Detect which cell encompasses the target text, then output its [X, Y] center coordinate. 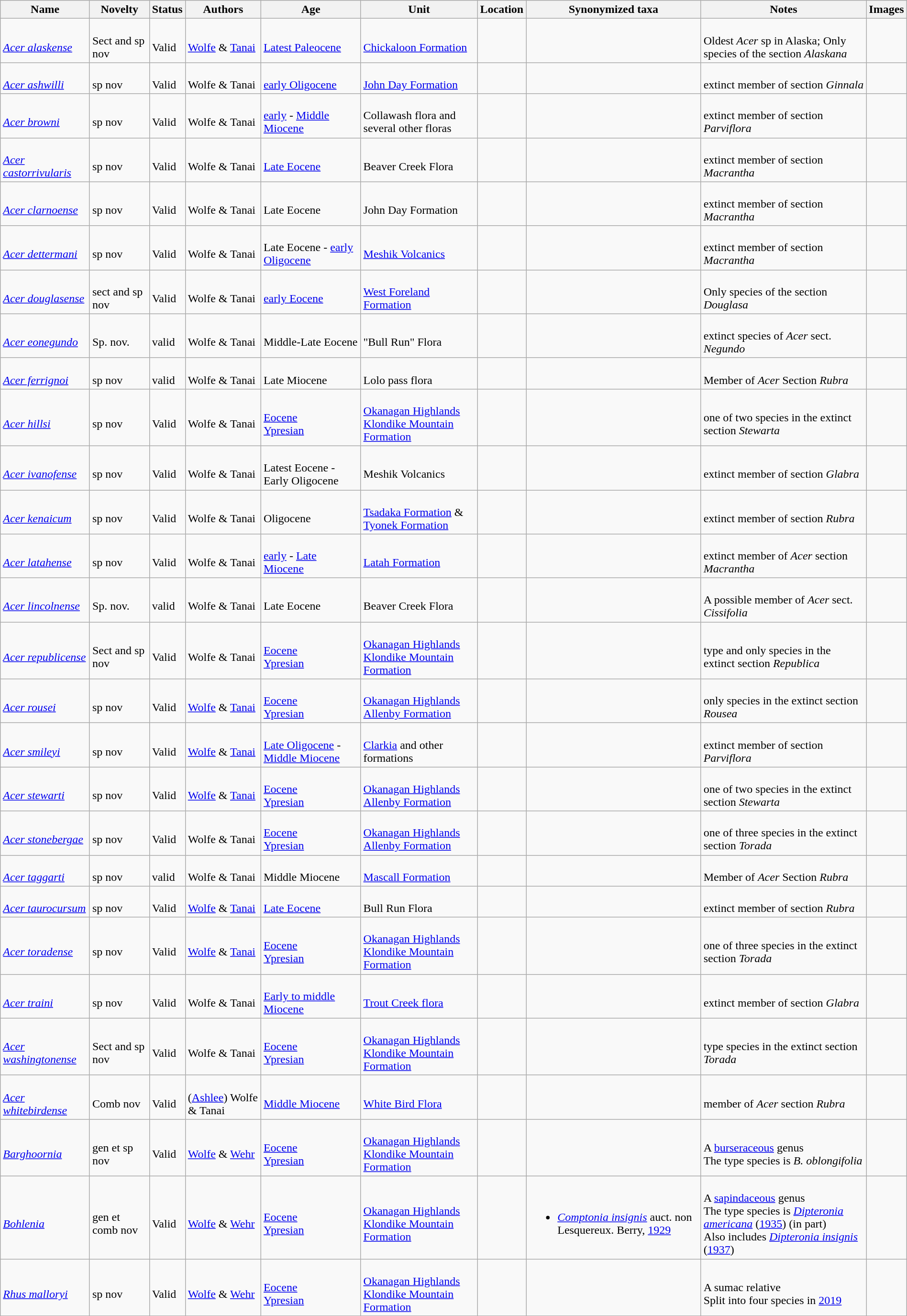
Oligocene [311, 512]
Rhus malloryi [45, 1287]
early - Late Miocene [311, 556]
(Ashlee) Wolfe & Tanai [223, 1097]
only species in the extinct section Rousea [784, 701]
Acer smileyi [45, 745]
Acer ashwilli [45, 78]
Acer whitebirdense [45, 1097]
Only species of the section Douglasa [784, 292]
member of Acer section Rubra [784, 1097]
A burseraceous genus The type species is B. oblongifolia [784, 1148]
Synonymized taxa [613, 10]
extinct member of Acer section Macrantha [784, 556]
extinct species of Acer sect. Negundo [784, 336]
Authors [223, 10]
Mascall Formation [419, 870]
A possible member of Acer sect. Cissifolia [784, 600]
Acer castorrivularis [45, 160]
Acer lincolnense [45, 600]
Acer taurocursum [45, 902]
Status [167, 10]
A sumac relativeSplit into four species in 2019 [784, 1287]
Acer traini [45, 996]
Acer alaskense [45, 41]
Acer taggarti [45, 870]
Barghoornia [45, 1148]
early - Middle Miocene [311, 116]
Collawash flora and several other floras [419, 116]
Images [886, 10]
Comptonia insignis auct. non Lesquereux. Berry, 1929 [613, 1217]
early Oligocene [311, 78]
Location [502, 10]
Unit [419, 10]
Latest Paleocene [311, 41]
Acer browni [45, 116]
extinct member of section Ginnala [784, 78]
Early to middle Miocene [311, 996]
Clarkia and other formations [419, 745]
Acer republicense [45, 650]
gen et sp nov [120, 1148]
type species in the extinct section Torada [784, 1046]
Comb nov [120, 1097]
Lolo pass flora [419, 373]
Acer washingtonense [45, 1046]
Late Oligocene - Middle Miocene [311, 745]
Bull Run Flora [419, 902]
Acer eonegundo [45, 336]
Tsadaka Formation & Tyonek Formation [419, 512]
Middle-Late Eocene [311, 336]
Novelty [120, 10]
Acer rousei [45, 701]
Latah Formation [419, 556]
Acer douglasense [45, 292]
Late Miocene [311, 373]
Acer latahense [45, 556]
West Foreland Formation [419, 292]
Name [45, 10]
early Eocene [311, 292]
Chickaloon Formation [419, 41]
Acer stewarti [45, 789]
Acer ivanofense [45, 468]
Acer toradense [45, 946]
"Bull Run" Flora [419, 336]
White Bird Flora [419, 1097]
Acer ferrignoi [45, 373]
A sapindaceous genusThe type species is Dipteronia americana (1935) (in part) Also includes Dipteronia insignis (1937) [784, 1217]
type and only species in the extinct section Republica [784, 650]
Acer dettermani [45, 248]
Acer kenaicum [45, 512]
Acer clarnoense [45, 204]
sect and sp nov [120, 292]
Acer hillsi [45, 417]
gen et comb nov [120, 1217]
Late Eocene - early Oligocene [311, 248]
Oldest Acer sp in Alaska; Only species of the section Alaskana [784, 41]
Trout Creek flora [419, 996]
Age [311, 10]
Latest Eocene - Early Oligocene [311, 468]
Acer stonebergae [45, 833]
Bohlenia [45, 1217]
Notes [784, 10]
